Capture the cell that displays the provided text and extract its (X, Y) central coordinate. 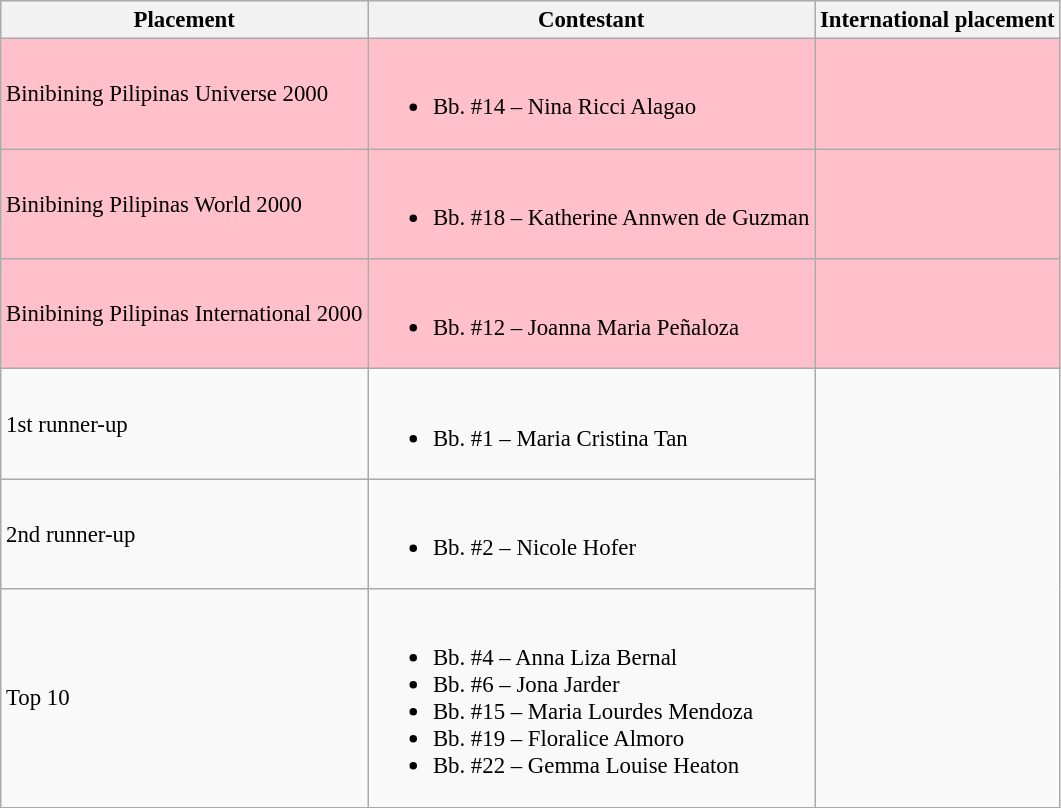
Bb. #14 – Nina Ricci Alagao (592, 94)
2nd runner-up (184, 534)
Binibining Pilipinas Universe 2000 (184, 94)
Placement (184, 20)
International placement (938, 20)
Top 10 (184, 698)
Contestant (592, 20)
Bb. #1 – Maria Cristina Tan (592, 424)
Bb. #12 – Joanna Maria Peñaloza (592, 314)
1st runner-up (184, 424)
Bb. #4 – Anna Liza BernalBb. #6 – Jona JarderBb. #15 – Maria Lourdes MendozaBb. #19 – Floralice AlmoroBb. #22 – Gemma Louise Heaton (592, 698)
Binibining Pilipinas World 2000 (184, 204)
Bb. #18 – Katherine Annwen de Guzman (592, 204)
Bb. #2 – Nicole Hofer (592, 534)
Binibining Pilipinas International 2000 (184, 314)
